Capture the cell that displays the provided text and extract its [x, y] central coordinate. 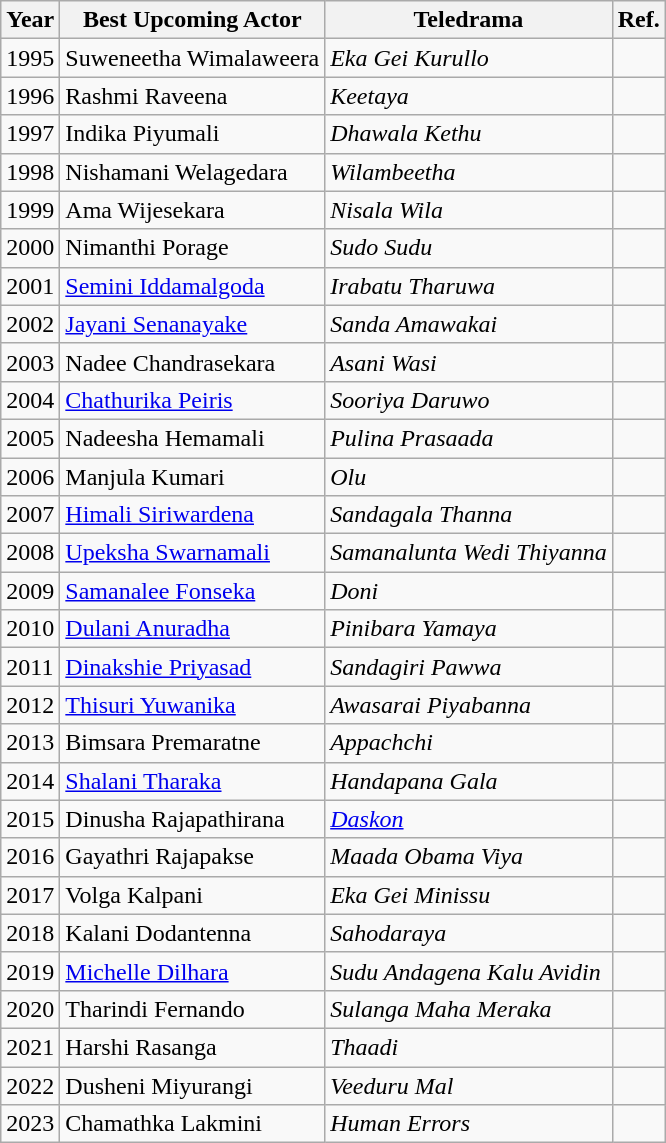
Sandagala Thanna [469, 515]
2001 [30, 286]
2016 [30, 857]
Bimsara Premaratne [192, 743]
1997 [30, 134]
Year [30, 20]
Eka Gei Minissu [469, 895]
2009 [30, 591]
2014 [30, 781]
2004 [30, 400]
Awasarai Piyabanna [469, 705]
2019 [30, 971]
Teledrama [469, 20]
1996 [30, 96]
Jayani Senanayake [192, 324]
Nimanthi Porage [192, 248]
Chamathka Lakmini [192, 1124]
Michelle Dilhara [192, 971]
Ama Wijesekara [192, 210]
Sandagiri Pawwa [469, 667]
Ref. [638, 20]
Indika Piyumali [192, 134]
Kalani Dodantenna [192, 933]
Chathurika Peiris [192, 400]
2012 [30, 705]
Shalani Tharaka [192, 781]
Pulina Prasaada [469, 438]
2000 [30, 248]
2010 [30, 629]
2007 [30, 515]
Wilambeetha [469, 172]
Olu [469, 477]
Samanalunta Wedi Thiyanna [469, 553]
2006 [30, 477]
Nisala Wila [469, 210]
2015 [30, 819]
Harshi Rasanga [192, 1047]
2003 [30, 362]
2018 [30, 933]
2013 [30, 743]
2023 [30, 1124]
Veeduru Mal [469, 1085]
2022 [30, 1085]
Gayathri Rajapakse [192, 857]
Sooriya Daruwo [469, 400]
Volga Kalpani [192, 895]
Doni [469, 591]
Rashmi Raveena [192, 96]
2020 [30, 1009]
Dulani Anuradha [192, 629]
Dusheni Miyurangi [192, 1085]
Sahodaraya [469, 933]
Thisuri Yuwanika [192, 705]
Asani Wasi [469, 362]
1998 [30, 172]
Keetaya [469, 96]
Sudu Andagena Kalu Avidin [469, 971]
2005 [30, 438]
Sanda Amawakai [469, 324]
Human Errors [469, 1124]
Nadee Chandrasekara [192, 362]
2008 [30, 553]
Upeksha Swarnamali [192, 553]
Thaadi [469, 1047]
Samanalee Fonseka [192, 591]
Sudo Sudu [469, 248]
Nishamani Welagedara [192, 172]
Himali Siriwardena [192, 515]
Manjula Kumari [192, 477]
Dinakshie Priyasad [192, 667]
2011 [30, 667]
2021 [30, 1047]
Dhawala Kethu [469, 134]
1999 [30, 210]
Nadeesha Hemamali [192, 438]
Dinusha Rajapathirana [192, 819]
Tharindi Fernando [192, 1009]
Suweneetha Wimalaweera [192, 58]
Appachchi [469, 743]
Sulanga Maha Meraka [469, 1009]
Pinibara Yamaya [469, 629]
Eka Gei Kurullo [469, 58]
Semini Iddamalgoda [192, 286]
1995 [30, 58]
Best Upcoming Actor [192, 20]
Irabatu Tharuwa [469, 286]
2002 [30, 324]
Maada Obama Viya [469, 857]
2017 [30, 895]
Handapana Gala [469, 781]
Daskon [469, 819]
